From the cell containing the given text, extract its center point as (x, y) coordinate. 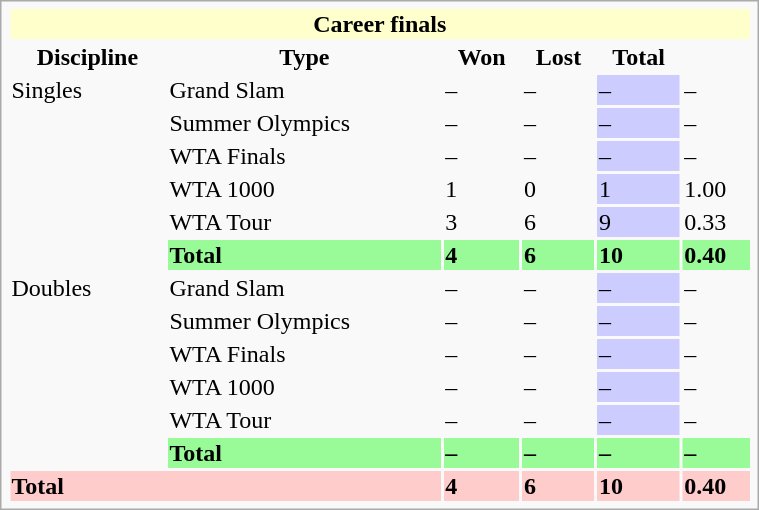
Discipline (88, 57)
Type (304, 57)
1.00 (716, 189)
0 (559, 189)
3 (482, 222)
Lost (559, 57)
Won (482, 57)
Career finals (380, 24)
Singles (88, 172)
Doubles (88, 370)
9 (638, 222)
0.33 (716, 222)
